Extract the [x, y] coordinate from the center of the cell holding the provided text.  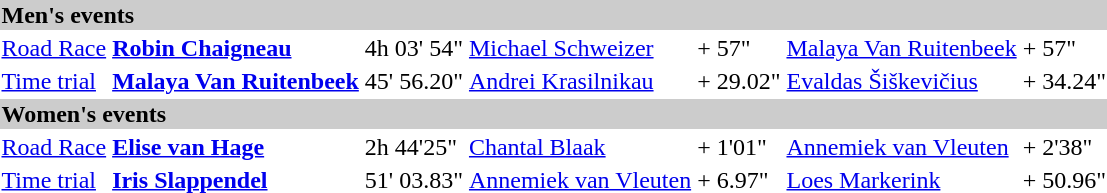
Men's events [554, 15]
+ 29.02" [739, 81]
Michael Schweizer [580, 48]
+ 2'38" [1064, 147]
Robin Chaigneau [236, 48]
Time trial [54, 81]
2h 44'25" [414, 147]
+ 34.24" [1064, 81]
+ 1'01" [739, 147]
Women's events [554, 114]
4h 03' 54" [414, 48]
Annemiek van Vleuten [902, 147]
45' 56.20" [414, 81]
Evaldas Šiškevičius [902, 81]
Elise van Hage [236, 147]
Andrei Krasilnikau [580, 81]
Chantal Blaak [580, 147]
